From the cell containing the given text, extract its center point as [X, Y] coordinate. 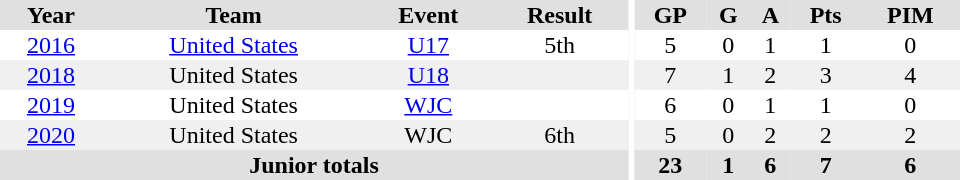
A [770, 15]
PIM [910, 15]
23 [670, 165]
6th [560, 135]
U18 [428, 75]
3 [826, 75]
2016 [51, 45]
Year [51, 15]
U17 [428, 45]
Junior totals [314, 165]
4 [910, 75]
2018 [51, 75]
Team [234, 15]
2019 [51, 105]
2020 [51, 135]
Pts [826, 15]
Result [560, 15]
G [728, 15]
5th [560, 45]
Event [428, 15]
GP [670, 15]
